Return [x, y] of the center of cell containing provided text 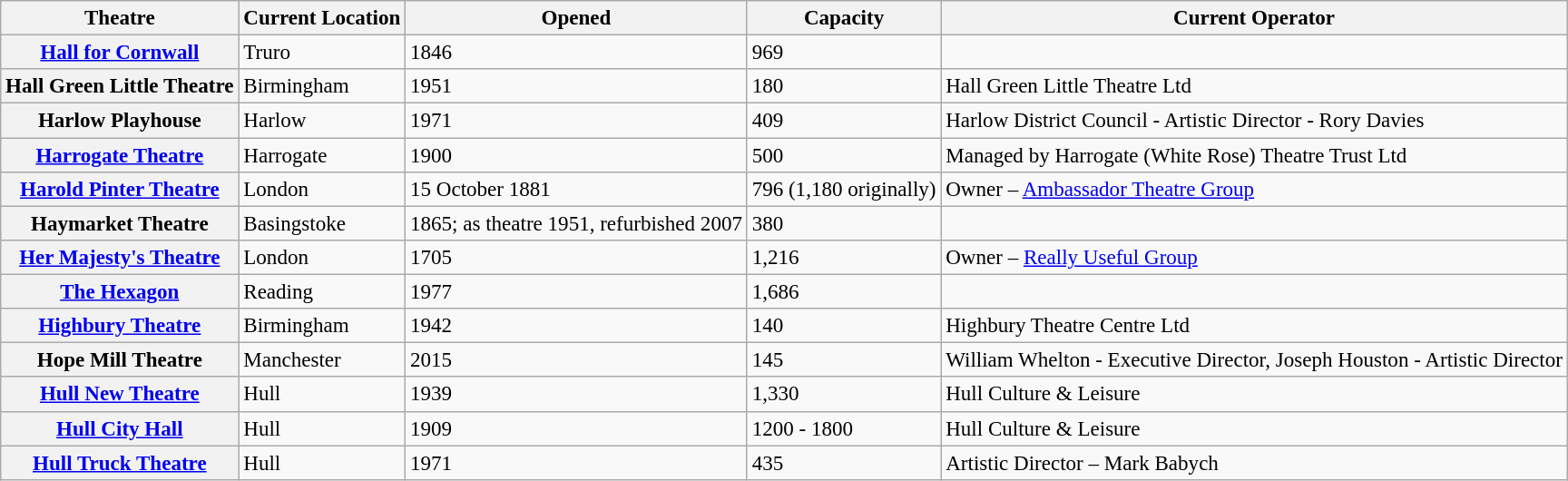
Highbury Theatre Centre Ltd [1254, 326]
1705 [577, 258]
Owner – Ambassador Theatre Group [1254, 190]
Hall Green Little Theatre [120, 86]
500 [844, 155]
Harlow Playhouse [120, 121]
409 [844, 121]
Harrogate Theatre [120, 155]
Current Operator [1254, 18]
15 October 1881 [577, 190]
1909 [577, 428]
Theatre [120, 18]
Harlow District Council - Artistic Director - Rory Davies [1254, 121]
1977 [577, 292]
1846 [577, 53]
796 (1,180 originally) [844, 190]
969 [844, 53]
Reading [322, 292]
Her Majesty's Theatre [120, 258]
1,686 [844, 292]
1,216 [844, 258]
Artistic Director – Mark Babych [1254, 463]
Current Location [322, 18]
380 [844, 223]
1200 - 1800 [844, 428]
Hall Green Little Theatre Ltd [1254, 86]
Managed by Harrogate (White Rose) Theatre Trust Ltd [1254, 155]
Haymarket Theatre [120, 223]
The Hexagon [120, 292]
1939 [577, 395]
Hull Truck Theatre [120, 463]
Capacity [844, 18]
Truro [322, 53]
1951 [577, 86]
1942 [577, 326]
Harrogate [322, 155]
Hope Mill Theatre [120, 360]
180 [844, 86]
2015 [577, 360]
Basingstoke [322, 223]
Harold Pinter Theatre [120, 190]
Manchester [322, 360]
Hull New Theatre [120, 395]
1,330 [844, 395]
140 [844, 326]
Hall for Cornwall [120, 53]
Hull City Hall [120, 428]
William Whelton - Executive Director, Joseph Houston - Artistic Director [1254, 360]
Opened [577, 18]
1900 [577, 155]
Owner – Really Useful Group [1254, 258]
Highbury Theatre [120, 326]
1865; as theatre 1951, refurbished 2007 [577, 223]
145 [844, 360]
435 [844, 463]
Harlow [322, 121]
